Provide the [x, y] coordinate of the cell's center where the given text is located.  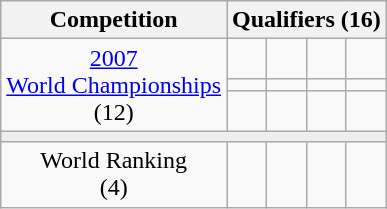
World Ranking (4) [114, 174]
Competition [114, 20]
Qualifiers (16) [307, 20]
2007 World Championships (12) [114, 85]
